For the text-containing cell, return its midpoint in [X, Y] coordinate format. 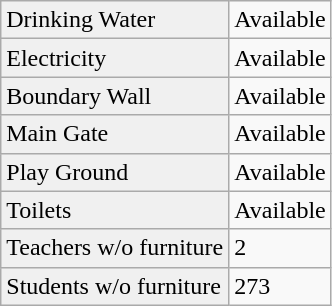
273 [280, 286]
Drinking Water [115, 20]
Boundary Wall [115, 96]
Main Gate [115, 134]
2 [280, 248]
Electricity [115, 58]
Students w/o furniture [115, 286]
Teachers w/o furniture [115, 248]
Play Ground [115, 172]
Toilets [115, 210]
